For the text-containing cell, return its midpoint in [X, Y] coordinate format. 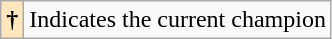
Indicates the current champion [178, 20]
† [12, 20]
